Search for the cell housing the specified text and yield its (x, y) center coordinate. 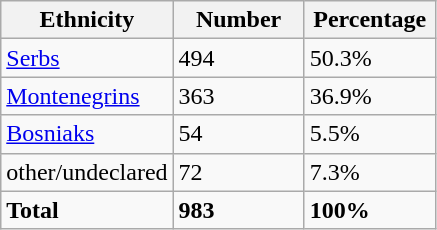
Number (238, 20)
7.3% (370, 172)
Percentage (370, 20)
other/undeclared (87, 172)
Bosniaks (87, 134)
983 (238, 210)
54 (238, 134)
Serbs (87, 58)
5.5% (370, 134)
Total (87, 210)
36.9% (370, 96)
363 (238, 96)
72 (238, 172)
Montenegrins (87, 96)
50.3% (370, 58)
Ethnicity (87, 20)
494 (238, 58)
100% (370, 210)
